Return (X, Y) of the center of cell containing provided text 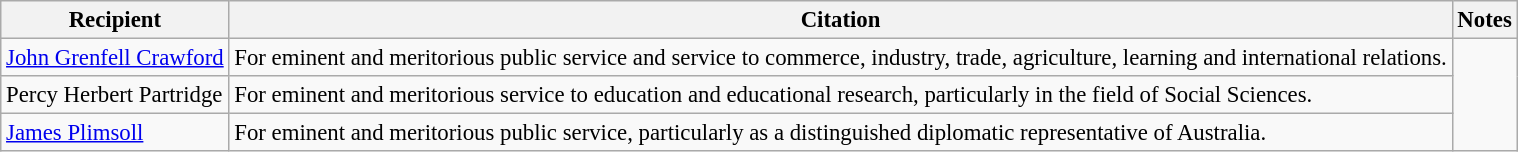
For eminent and meritorious public service and service to commerce, industry, trade, agriculture, learning and international relations. (840, 58)
For eminent and meritorious service to education and educational research, particularly in the field of Social Sciences. (840, 95)
Recipient (115, 20)
James Plimsoll (115, 133)
Citation (840, 20)
Notes (1484, 20)
For eminent and meritorious public service, particularly as a distinguished diplomatic representative of Australia. (840, 133)
Percy Herbert Partridge (115, 95)
John Grenfell Crawford (115, 58)
